Detect which cell encompasses the target text, then output its [X, Y] center coordinate. 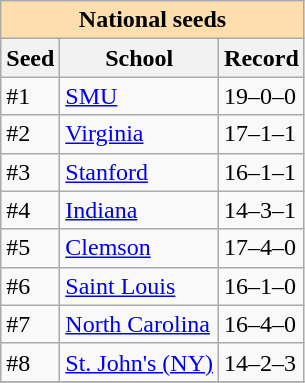
Saint Louis [140, 286]
SMU [140, 96]
#6 [30, 286]
#4 [30, 210]
St. John's (NY) [140, 362]
14–3–1 [262, 210]
Virginia [140, 134]
#5 [30, 248]
Clemson [140, 248]
North Carolina [140, 324]
16–1–1 [262, 172]
17–4–0 [262, 248]
17–1–1 [262, 134]
16–4–0 [262, 324]
National seeds [153, 20]
Seed [30, 58]
#3 [30, 172]
16–1–0 [262, 286]
School [140, 58]
Record [262, 58]
Indiana [140, 210]
#2 [30, 134]
Stanford [140, 172]
19–0–0 [262, 96]
#8 [30, 362]
14–2–3 [262, 362]
#7 [30, 324]
#1 [30, 96]
